From the cell containing the given text, extract its center point as [X, Y] coordinate. 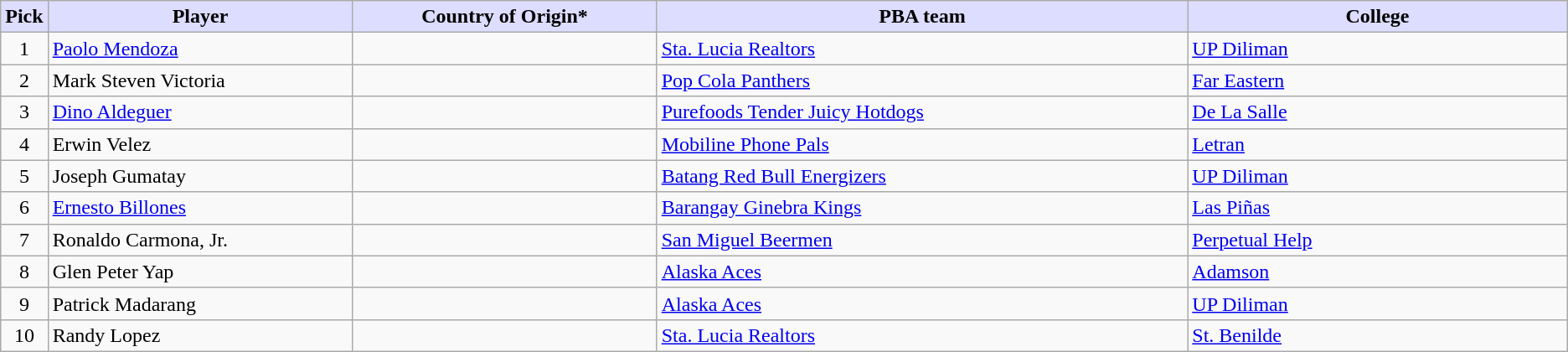
9 [24, 303]
Glen Peter Yap [200, 272]
5 [24, 176]
Mobiline Phone Pals [922, 144]
Ronaldo Carmona, Jr. [200, 240]
College [1377, 17]
Dino Aldeguer [200, 112]
2 [24, 80]
3 [24, 112]
Player [200, 17]
St. Benilde [1377, 335]
Randy Lopez [200, 335]
Country of Origin* [504, 17]
Pop Cola Panthers [922, 80]
8 [24, 272]
Patrick Madarang [200, 303]
Joseph Gumatay [200, 176]
Barangay Ginebra Kings [922, 208]
PBA team [922, 17]
1 [24, 49]
Las Piñas [1377, 208]
Erwin Velez [200, 144]
Batang Red Bull Energizers [922, 176]
Far Eastern [1377, 80]
6 [24, 208]
Ernesto Billones [200, 208]
10 [24, 335]
4 [24, 144]
Mark Steven Victoria [200, 80]
Pick [24, 17]
Purefoods Tender Juicy Hotdogs [922, 112]
De La Salle [1377, 112]
7 [24, 240]
Letran [1377, 144]
Adamson [1377, 272]
San Miguel Beermen [922, 240]
Perpetual Help [1377, 240]
Paolo Mendoza [200, 49]
